Identify which cell holds the provided text, then report its (x, y) central coordinate. 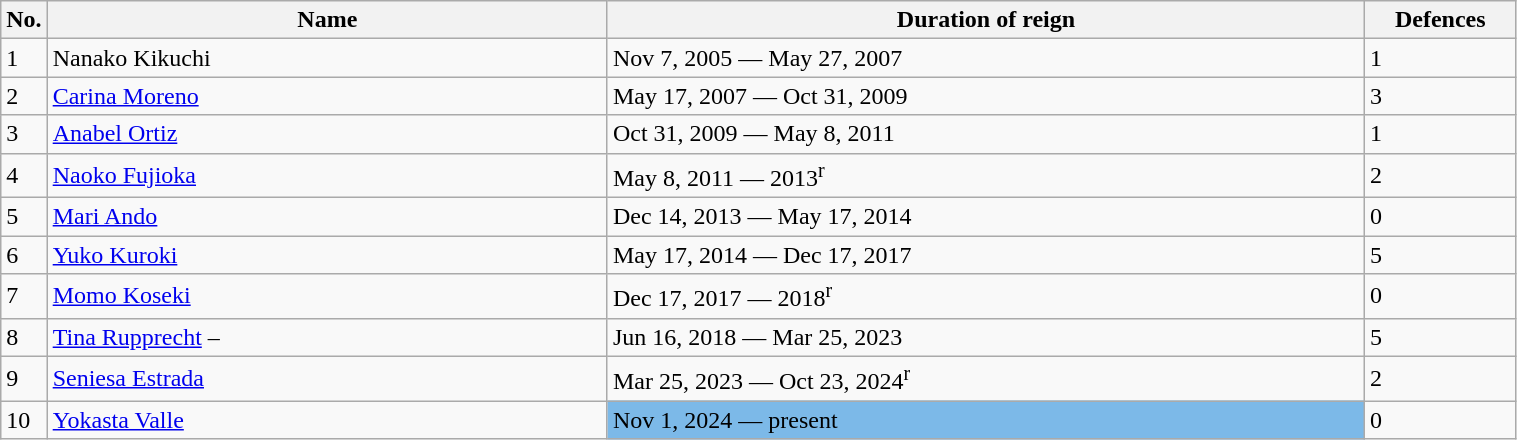
6 (24, 255)
May 17, 2014 — Dec 17, 2017 (986, 255)
Jun 16, 2018 — Mar 25, 2023 (986, 337)
Dec 17, 2017 — 2018r (986, 296)
Tina Rupprecht – (327, 337)
7 (24, 296)
Mar 25, 2023 — Oct 23, 2024r (986, 378)
10 (24, 420)
Dec 14, 2013 — May 17, 2014 (986, 217)
8 (24, 337)
Yokasta Valle (327, 420)
Nanako Kikuchi (327, 58)
Naoko Fujioka (327, 176)
Carina Moreno (327, 96)
Name (327, 20)
Nov 1, 2024 — present (986, 420)
Momo Koseki (327, 296)
Anabel Ortiz (327, 134)
Defences (1441, 20)
May 8, 2011 — 2013r (986, 176)
Yuko Kuroki (327, 255)
4 (24, 176)
Nov 7, 2005 — May 27, 2007 (986, 58)
Duration of reign (986, 20)
No. (24, 20)
Mari Ando (327, 217)
Seniesa Estrada (327, 378)
9 (24, 378)
May 17, 2007 — Oct 31, 2009 (986, 96)
Oct 31, 2009 — May 8, 2011 (986, 134)
